Output the (x, y) coordinate of the center of the cell containing the given text.  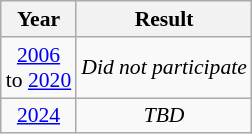
2024 (38, 116)
Did not participate (164, 68)
2006to 2020 (38, 68)
Result (164, 19)
TBD (164, 116)
Year (38, 19)
